From the cell containing the given text, extract its center point as (X, Y) coordinate. 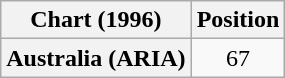
67 (238, 58)
Australia (ARIA) (96, 58)
Chart (1996) (96, 20)
Position (238, 20)
